Return (x, y) of the center of cell containing provided text 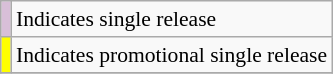
Indicates promotional single release (172, 55)
Indicates single release (172, 19)
